Determine the (X, Y) coordinate at the center of the cell enclosing the given text.  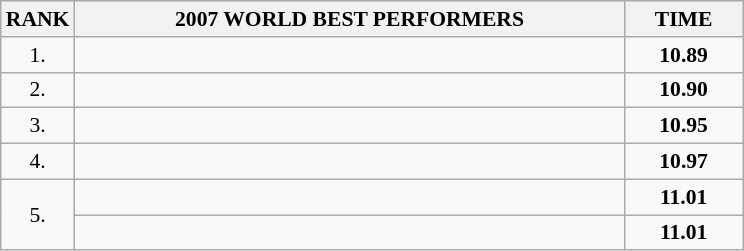
2007 WORLD BEST PERFORMERS (349, 19)
3. (38, 126)
10.97 (684, 162)
RANK (38, 19)
2. (38, 90)
4. (38, 162)
10.90 (684, 90)
10.95 (684, 126)
1. (38, 55)
5. (38, 214)
10.89 (684, 55)
TIME (684, 19)
